Capture the cell that displays the provided text and extract its [x, y] central coordinate. 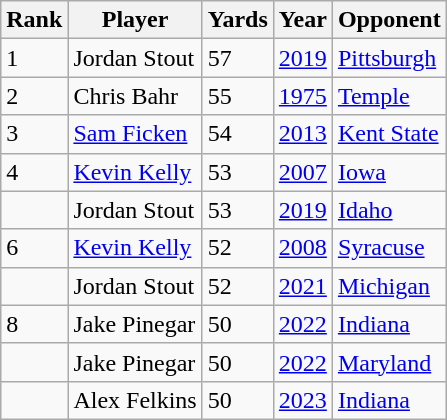
Year [302, 20]
Alex Felkins [135, 400]
Sam Ficken [135, 134]
Idaho [389, 210]
54 [238, 134]
6 [34, 248]
Player [135, 20]
Yards [238, 20]
1 [34, 58]
57 [238, 58]
2 [34, 96]
55 [238, 96]
Pittsburgh [389, 58]
1975 [302, 96]
Iowa [389, 172]
2008 [302, 248]
8 [34, 324]
Rank [34, 20]
2007 [302, 172]
2021 [302, 286]
Michigan [389, 286]
2013 [302, 134]
Kent State [389, 134]
Chris Bahr [135, 96]
2023 [302, 400]
Maryland [389, 362]
3 [34, 134]
4 [34, 172]
Opponent [389, 20]
Syracuse [389, 248]
Temple [389, 96]
